Capture the cell that displays the provided text and extract its [X, Y] central coordinate. 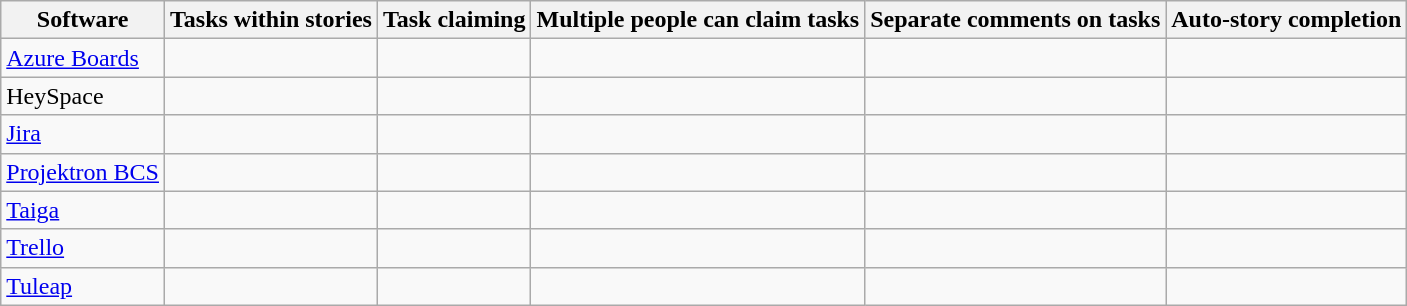
Taiga [83, 210]
Software [83, 20]
Auto-story completion [1286, 20]
Task claiming [454, 20]
Tuleap [83, 286]
Azure Boards [83, 58]
Separate comments on tasks [1016, 20]
Jira [83, 134]
Multiple people can claim tasks [698, 20]
Trello [83, 248]
Projektron BCS [83, 172]
Tasks within stories [272, 20]
HeySpace [83, 96]
